Find where the given text appears and provide that cell's center as [x, y] coordinate. 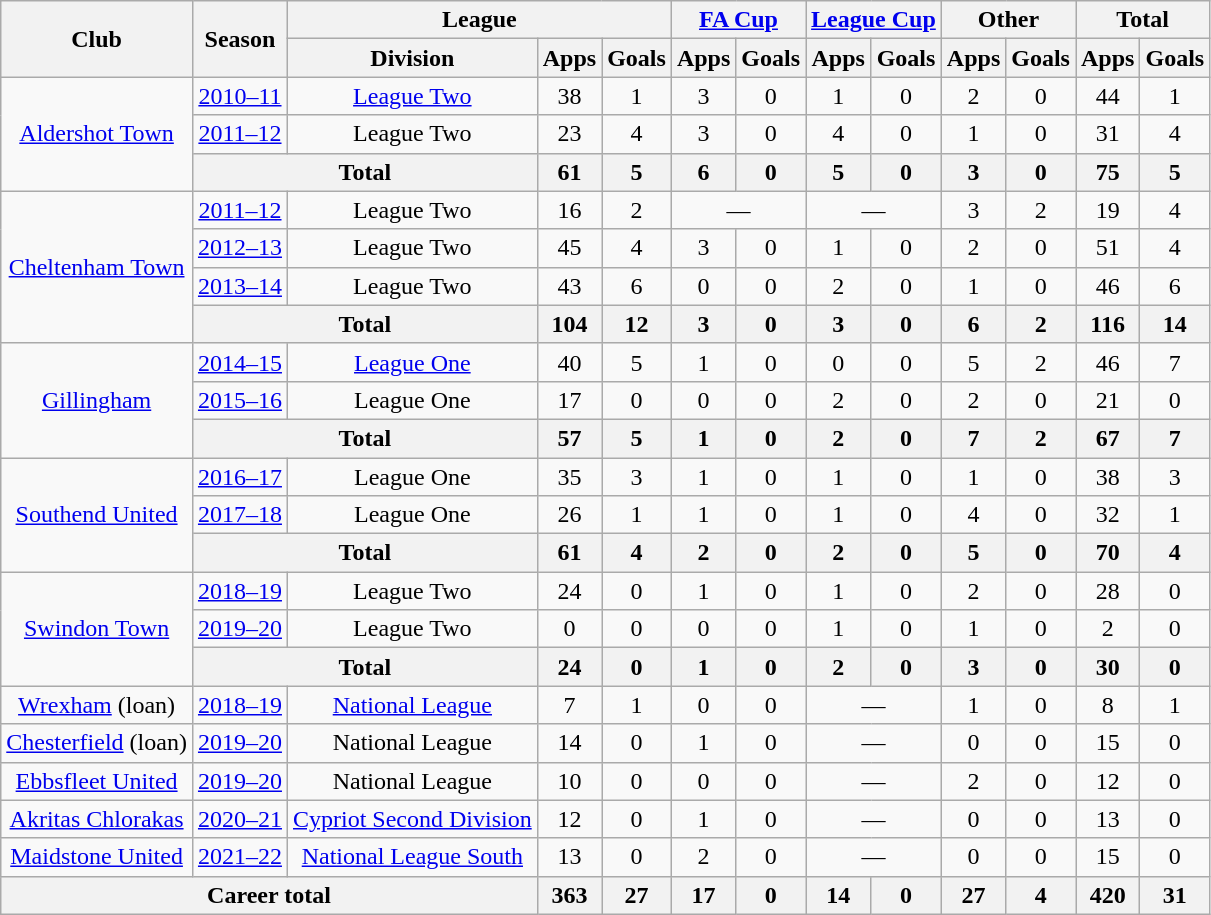
51 [1108, 248]
Division [412, 58]
FA Cup [738, 20]
40 [569, 362]
Swindon Town [97, 629]
43 [569, 286]
45 [569, 248]
National League South [412, 857]
2014–15 [240, 362]
Wrexham (loan) [97, 705]
19 [1108, 210]
32 [1108, 515]
70 [1108, 553]
23 [569, 134]
2012–13 [240, 248]
21 [1108, 400]
Other [1008, 20]
10 [569, 781]
Cypriot Second Division [412, 819]
Aldershot Town [97, 134]
Maidstone United [97, 857]
Chesterfield (loan) [97, 743]
Career total [269, 895]
2017–18 [240, 515]
2016–17 [240, 477]
League Cup [874, 20]
Akritas Chlorakas [97, 819]
League [479, 20]
44 [1108, 96]
116 [1108, 324]
363 [569, 895]
16 [569, 210]
420 [1108, 895]
30 [1108, 667]
Season [240, 39]
57 [569, 438]
2013–14 [240, 286]
2015–16 [240, 400]
35 [569, 477]
2021–22 [240, 857]
Ebbsfleet United [97, 781]
Club [97, 39]
Gillingham [97, 400]
26 [569, 515]
Southend United [97, 515]
104 [569, 324]
28 [1108, 591]
Cheltenham Town [97, 267]
2020–21 [240, 819]
8 [1108, 705]
2010–11 [240, 96]
75 [1108, 172]
67 [1108, 438]
